Output the [X, Y] coordinate of the center of the cell containing the given text.  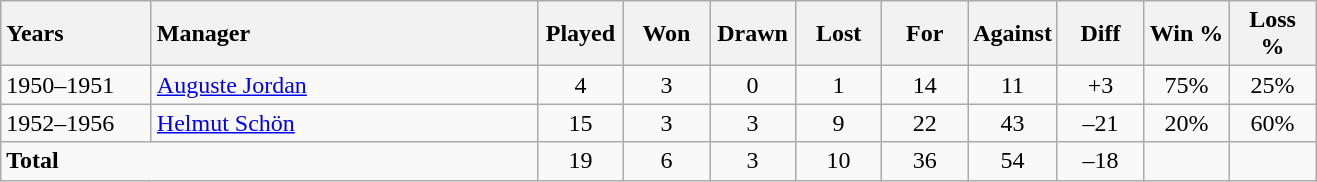
9 [839, 123]
Auguste Jordan [344, 85]
Win % [1186, 34]
75% [1186, 85]
1950–1951 [76, 85]
22 [925, 123]
4 [580, 85]
Total [270, 161]
60% [1273, 123]
Drawn [753, 34]
14 [925, 85]
6 [666, 161]
11 [1013, 85]
Loss % [1273, 34]
–18 [1100, 161]
54 [1013, 161]
For [925, 34]
10 [839, 161]
+3 [1100, 85]
1952–1956 [76, 123]
Won [666, 34]
Played [580, 34]
0 [753, 85]
Years [76, 34]
19 [580, 161]
43 [1013, 123]
Lost [839, 34]
Helmut Schön [344, 123]
Manager [344, 34]
20% [1186, 123]
1 [839, 85]
36 [925, 161]
Against [1013, 34]
Diff [1100, 34]
15 [580, 123]
–21 [1100, 123]
25% [1273, 85]
